Scan for the cell matching the given text and deliver its (X, Y) coordinate at center. 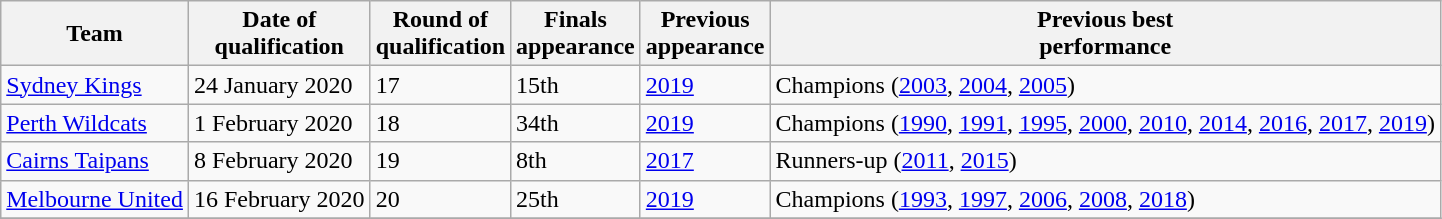
25th (576, 199)
Finalsappearance (576, 34)
Previousappearance (705, 34)
Cairns Taipans (95, 161)
Melbourne United (95, 199)
18 (440, 123)
20 (440, 199)
Team (95, 34)
24 January 2020 (279, 85)
34th (576, 123)
Date ofqualification (279, 34)
Round ofqualification (440, 34)
Perth Wildcats (95, 123)
1 February 2020 (279, 123)
Previous bestperformance (1105, 34)
15th (576, 85)
19 (440, 161)
8 February 2020 (279, 161)
16 February 2020 (279, 199)
Champions (2003, 2004, 2005) (1105, 85)
Runners-up (2011, 2015) (1105, 161)
Champions (1990, 1991, 1995, 2000, 2010, 2014, 2016, 2017, 2019) (1105, 123)
Champions (1993, 1997, 2006, 2008, 2018) (1105, 199)
8th (576, 161)
17 (440, 85)
Sydney Kings (95, 85)
2017 (705, 161)
